Output the (X, Y) coordinate of the center of the cell containing the given text.  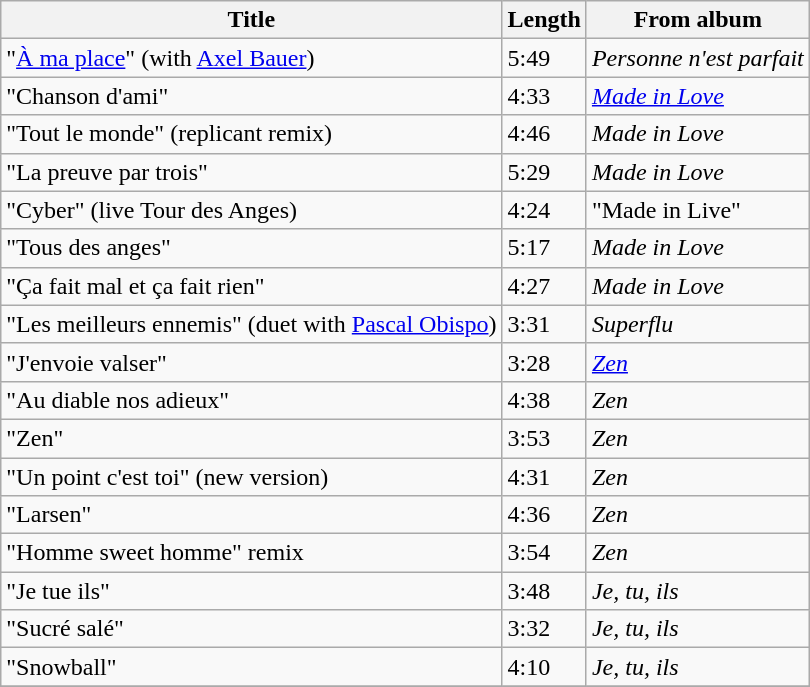
"À ma place" (with Axel Bauer) (252, 58)
5:29 (544, 172)
4:10 (544, 667)
3:48 (544, 591)
"Tout le monde" (replicant remix) (252, 134)
"Zen" (252, 438)
3:32 (544, 629)
3:31 (544, 324)
"Tous des anges" (252, 248)
4:33 (544, 96)
4:27 (544, 286)
"Made in Live" (698, 210)
3:54 (544, 553)
3:28 (544, 362)
4:31 (544, 477)
Title (252, 20)
"J'envoie valser" (252, 362)
4:36 (544, 515)
"Au diable nos adieux" (252, 400)
4:46 (544, 134)
"Ça fait mal et ça fait rien" (252, 286)
"Larsen" (252, 515)
"La preuve par trois" (252, 172)
4:38 (544, 400)
"Chanson d'ami" (252, 96)
5:17 (544, 248)
"Je tue ils" (252, 591)
"Snowball" (252, 667)
4:24 (544, 210)
"Sucré salé" (252, 629)
3:53 (544, 438)
Length (544, 20)
From album (698, 20)
Superflu (698, 324)
"Un point c'est toi" (new version) (252, 477)
"Les meilleurs ennemis" (duet with Pascal Obispo) (252, 324)
"Cyber" (live Tour des Anges) (252, 210)
"Homme sweet homme" remix (252, 553)
5:49 (544, 58)
Personne n'est parfait (698, 58)
